Extract the (X, Y) coordinate from the center of the cell holding the provided text.  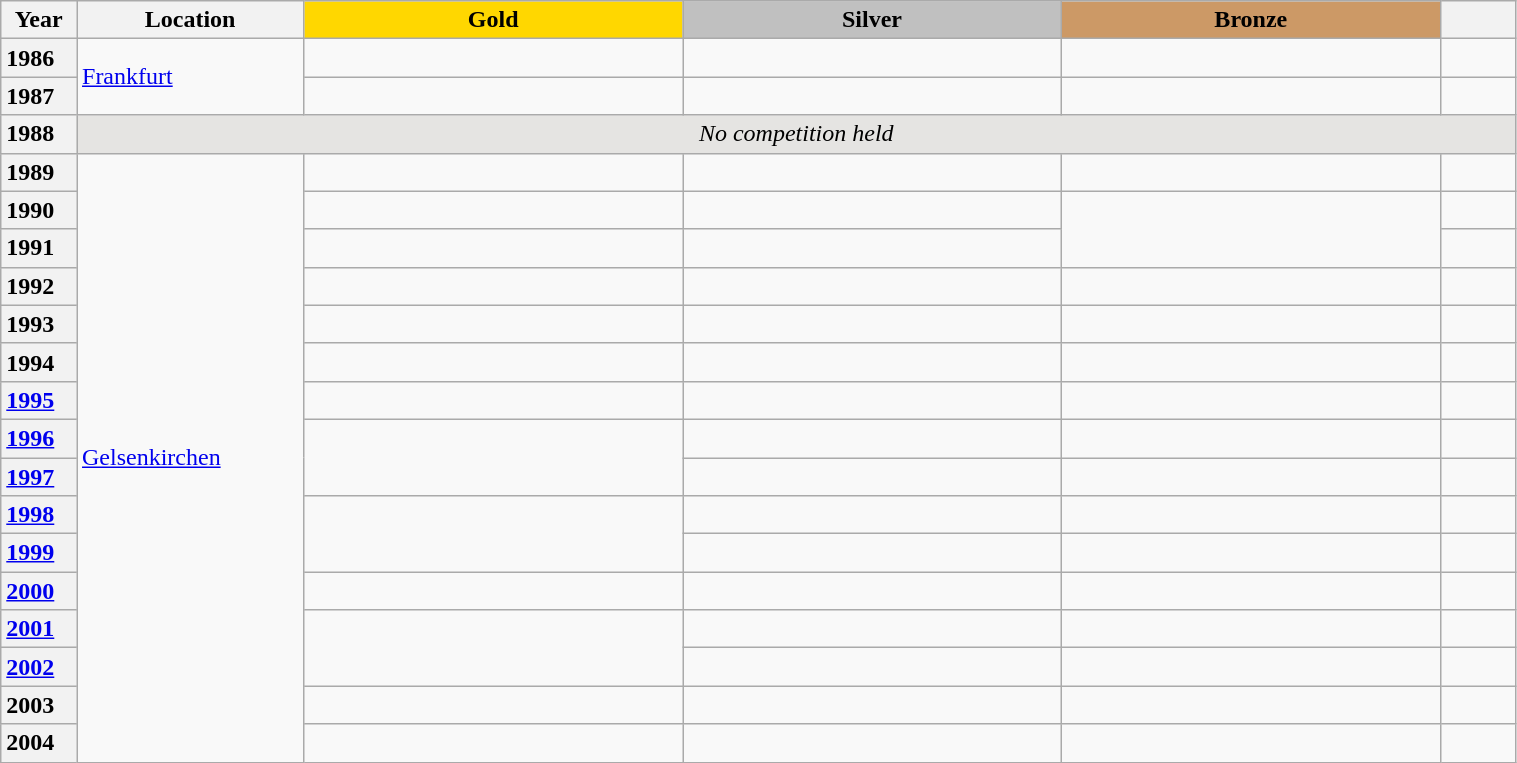
Gelsenkirchen (190, 458)
Bronze (1250, 20)
1996 (39, 438)
2004 (39, 743)
1992 (39, 286)
2000 (39, 591)
2003 (39, 705)
1999 (39, 553)
Gold (494, 20)
1988 (39, 134)
Year (39, 20)
1997 (39, 477)
1990 (39, 210)
Location (190, 20)
1994 (39, 362)
1989 (39, 172)
1995 (39, 400)
No competition held (796, 134)
Silver (872, 20)
Frankfurt (190, 77)
2001 (39, 629)
1986 (39, 58)
2002 (39, 667)
1991 (39, 248)
1987 (39, 96)
1993 (39, 324)
1998 (39, 515)
